For the text-containing cell, return its midpoint in [X, Y] coordinate format. 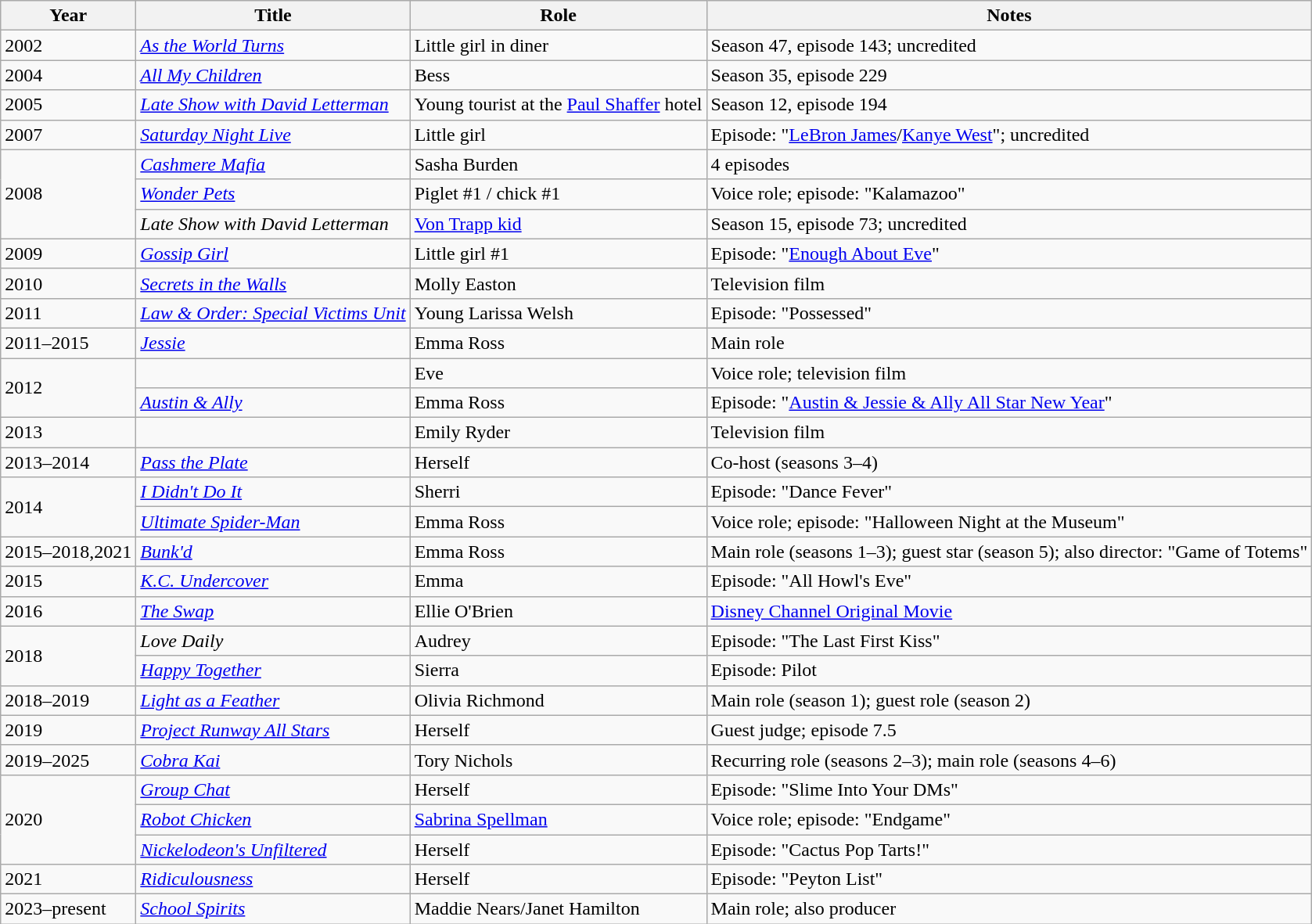
Title [273, 16]
Disney Channel Original Movie [1009, 611]
All My Children [273, 75]
Episode: "LeBron James/Kanye West"; uncredited [1009, 135]
Notes [1009, 16]
Emily Ryder [559, 433]
2010 [69, 283]
2007 [69, 135]
Main role (season 1); guest role (season 2) [1009, 700]
Season 35, episode 229 [1009, 75]
Gossip Girl [273, 253]
2002 [69, 45]
Main role [1009, 343]
Ultimate Spider-Man [273, 522]
2011 [69, 313]
Voice role; episode: "Halloween Night at the Museum" [1009, 522]
2008 [69, 194]
2019–2025 [69, 760]
Season 15, episode 73; uncredited [1009, 224]
2011–2015 [69, 343]
Voice role; television film [1009, 373]
2013–2014 [69, 462]
Bess [559, 75]
Episode: "Cactus Pop Tarts!" [1009, 849]
Happy Together [273, 671]
Piglet #1 / chick #1 [559, 194]
Little girl [559, 135]
Love Daily [273, 641]
2016 [69, 611]
Olivia Richmond [559, 700]
Sherri [559, 492]
Eve [559, 373]
Emma [559, 581]
Jessie [273, 343]
2018–2019 [69, 700]
2020 [69, 819]
Austin & Ally [273, 403]
2005 [69, 105]
I Didn't Do It [273, 492]
Little girl in diner [559, 45]
Episode: "All Howl's Eve" [1009, 581]
Guest judge; episode 7.5 [1009, 730]
School Spirits [273, 909]
2014 [69, 507]
Season 47, episode 143; uncredited [1009, 45]
Cashmere Mafia [273, 164]
Episode: "The Last First Kiss" [1009, 641]
Group Chat [273, 789]
Sabrina Spellman [559, 819]
2023–present [69, 909]
2004 [69, 75]
Ridiculousness [273, 879]
Von Trapp kid [559, 224]
Episode: "Peyton List" [1009, 879]
Project Runway All Stars [273, 730]
Bunk'd [273, 552]
Main role; also producer [1009, 909]
2015 [69, 581]
Sasha Burden [559, 164]
Voice role; episode: "Kalamazoo" [1009, 194]
Audrey [559, 641]
K.C. Undercover [273, 581]
Episode: "Dance Fever" [1009, 492]
2021 [69, 879]
Law & Order: Special Victims Unit [273, 313]
2018 [69, 656]
The Swap [273, 611]
Role [559, 16]
2012 [69, 388]
Episode: "Possessed" [1009, 313]
Episode: "Enough About Eve" [1009, 253]
Ellie O'Brien [559, 611]
Young tourist at the Paul Shaffer hotel [559, 105]
2009 [69, 253]
Young Larissa Welsh [559, 313]
Co-host (seasons 3–4) [1009, 462]
Tory Nichols [559, 760]
Pass the Plate [273, 462]
Episode: Pilot [1009, 671]
Year [69, 16]
Episode: "Slime Into Your DMs" [1009, 789]
Recurring role (seasons 2–3); main role (seasons 4–6) [1009, 760]
Sierra [559, 671]
Cobra Kai [273, 760]
4 episodes [1009, 164]
Robot Chicken [273, 819]
Episode: "Austin & Jessie & Ally All Star New Year" [1009, 403]
Main role (seasons 1–3); guest star (season 5); also director: "Game of Totems" [1009, 552]
Voice role; episode: "Endgame" [1009, 819]
Little girl #1 [559, 253]
Wonder Pets [273, 194]
Secrets in the Walls [273, 283]
Season 12, episode 194 [1009, 105]
2013 [69, 433]
As the World Turns [273, 45]
Maddie Nears/Janet Hamilton [559, 909]
Saturday Night Live [273, 135]
Nickelodeon's Unfiltered [273, 849]
2015–2018,2021 [69, 552]
2019 [69, 730]
Light as a Feather [273, 700]
Molly Easton [559, 283]
